Return (X, Y) of the center of cell containing provided text 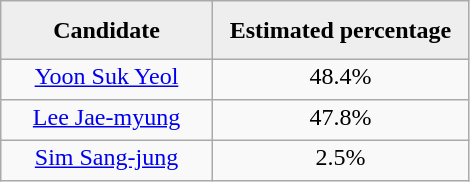
Sim Sang-jung (107, 160)
Estimated percentage (340, 30)
47.8% (340, 120)
Lee Jae-myung (107, 120)
Yoon Suk Yeol (107, 79)
48.4% (340, 79)
2.5% (340, 160)
Candidate (107, 30)
